Output the (X, Y) coordinate of the center of the cell containing the given text.  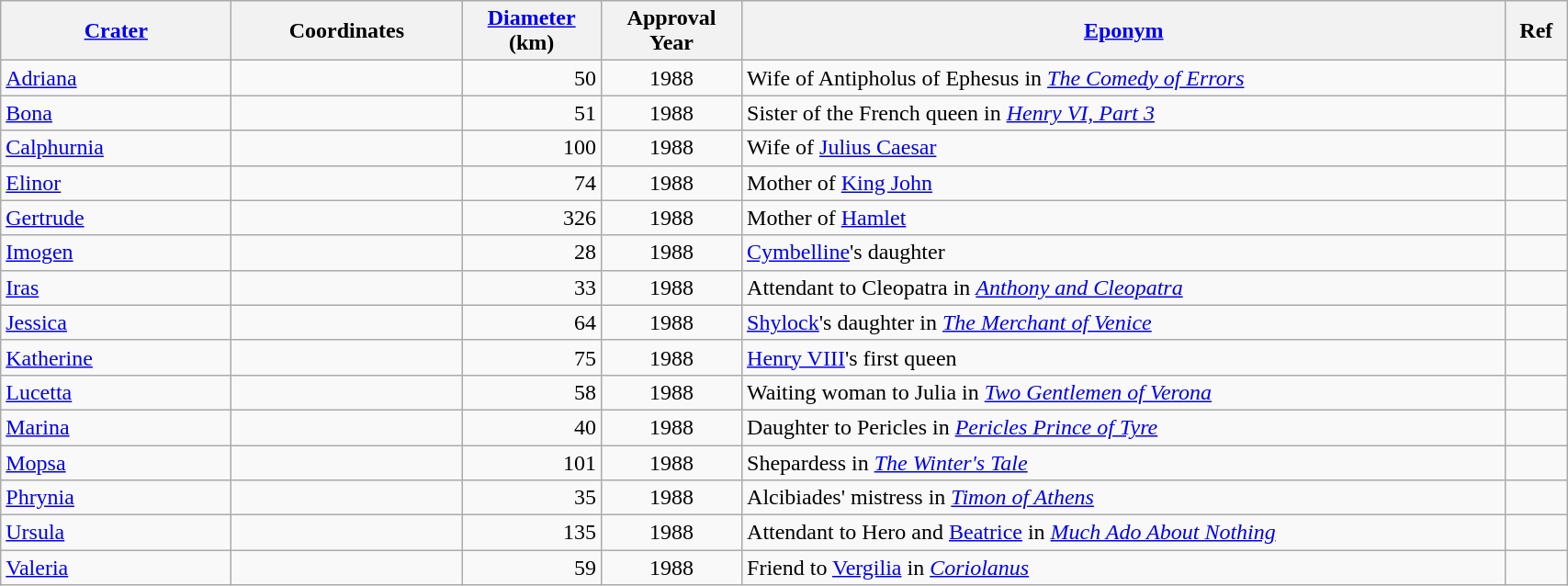
74 (532, 183)
35 (532, 498)
100 (532, 148)
Lucetta (116, 392)
51 (532, 113)
Crater (116, 31)
Wife of Antipholus of Ephesus in The Comedy of Errors (1124, 78)
Attendant to Hero and Beatrice in Much Ado About Nothing (1124, 533)
58 (532, 392)
Jessica (116, 322)
Cymbelline's daughter (1124, 253)
59 (532, 568)
Calphurnia (116, 148)
Alcibiades' mistress in Timon of Athens (1124, 498)
Friend to Vergilia in Coriolanus (1124, 568)
Coordinates (347, 31)
Shylock's daughter in The Merchant of Venice (1124, 322)
Imogen (116, 253)
Mother of Hamlet (1124, 218)
Phrynia (116, 498)
Shepardess in The Winter's Tale (1124, 462)
Ursula (116, 533)
Attendant to Cleopatra in Anthony and Cleopatra (1124, 287)
33 (532, 287)
Adriana (116, 78)
Iras (116, 287)
326 (532, 218)
Mopsa (116, 462)
Eponym (1124, 31)
101 (532, 462)
135 (532, 533)
Daughter to Pericles in Pericles Prince of Tyre (1124, 427)
Wife of Julius Caesar (1124, 148)
Gertrude (116, 218)
Ref (1536, 31)
Mother of King John (1124, 183)
Henry VIII's first queen (1124, 357)
Bona (116, 113)
ApprovalYear (672, 31)
Elinor (116, 183)
28 (532, 253)
Sister of the French queen in Henry VI, Part 3 (1124, 113)
75 (532, 357)
40 (532, 427)
50 (532, 78)
Marina (116, 427)
Diameter(km) (532, 31)
Katherine (116, 357)
64 (532, 322)
Waiting woman to Julia in Two Gentlemen of Verona (1124, 392)
Valeria (116, 568)
